Pinpoint the cell where the given text exists, returning its (x, y) midpoint coordinate. 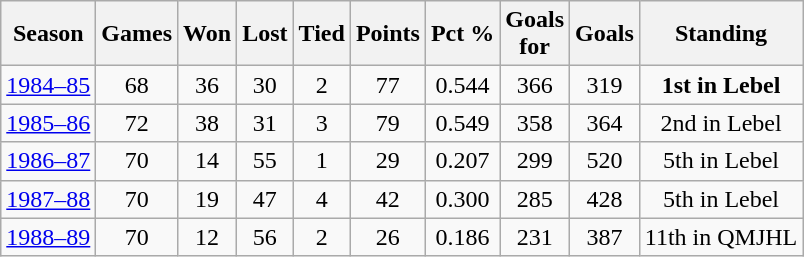
47 (265, 199)
Standing (721, 34)
1985–86 (48, 123)
72 (137, 123)
11th in QMJHL (721, 237)
Goalsfor (535, 34)
319 (605, 85)
14 (208, 161)
0.300 (462, 199)
Won (208, 34)
358 (535, 123)
299 (535, 161)
30 (265, 85)
Tied (322, 34)
285 (535, 199)
0.544 (462, 85)
0.207 (462, 161)
31 (265, 123)
2nd in Lebel (721, 123)
520 (605, 161)
1984–85 (48, 85)
366 (535, 85)
Season (48, 34)
387 (605, 237)
68 (137, 85)
Games (137, 34)
1986–87 (48, 161)
1987–88 (48, 199)
42 (388, 199)
1st in Lebel (721, 85)
Points (388, 34)
0.186 (462, 237)
364 (605, 123)
Goals (605, 34)
231 (535, 237)
29 (388, 161)
38 (208, 123)
56 (265, 237)
77 (388, 85)
4 (322, 199)
1988–89 (48, 237)
0.549 (462, 123)
12 (208, 237)
19 (208, 199)
26 (388, 237)
55 (265, 161)
428 (605, 199)
36 (208, 85)
3 (322, 123)
Lost (265, 34)
Pct % (462, 34)
79 (388, 123)
1 (322, 161)
